Provide the [X, Y] coordinate of the cell's center where the given text is located.  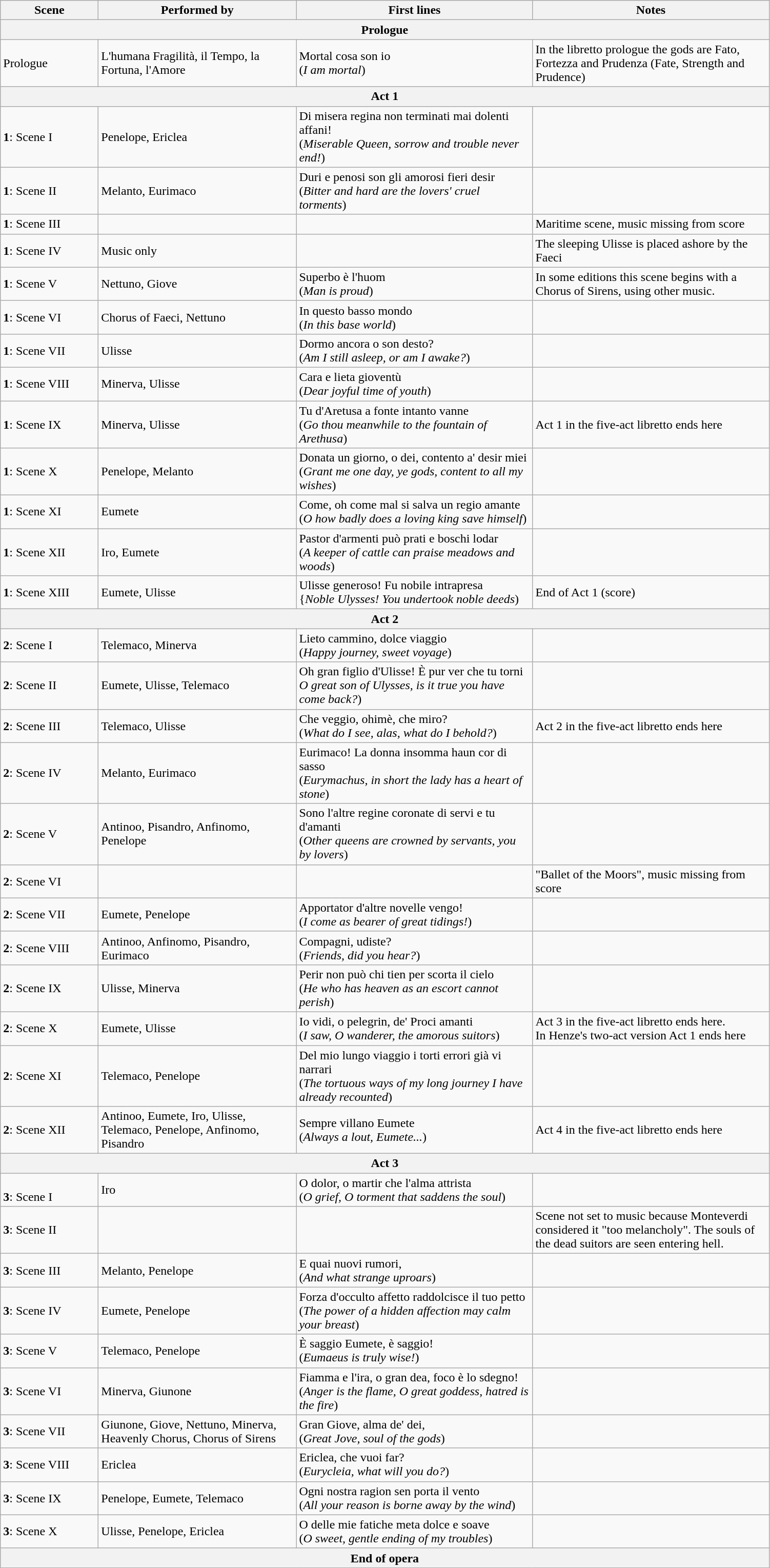
1: Scene X [49, 472]
Ericlea [197, 1464]
1: Scene VII [49, 351]
Oh gran figlio d'Ulisse! È pur ver che tu torniO great son of Ulysses, is it true you have come back?) [414, 686]
3: Scene VII [49, 1432]
Notes [651, 10]
Compagni, udiste?(Friends, did you hear?) [414, 948]
O delle mie fatiche meta dolce e soave(O sweet, gentle ending of my troubles) [414, 1531]
E quai nuovi rumori,(And what strange uproars) [414, 1271]
Chorus of Faeci, Nettuno [197, 317]
1: Scene II [49, 191]
1: Scene IV [49, 250]
Ulisse, Penelope, Ericlea [197, 1531]
Duri e penosi son gli amorosi fieri desir(Bitter and hard are the lovers' cruel torments) [414, 191]
Telemaco, Minerva [197, 645]
3: Scene II [49, 1230]
2: Scene XI [49, 1076]
Giunone, Giove, Nettuno, Minerva, Heavenly Chorus, Chorus of Sirens [197, 1432]
Sempre villano Eumete(Always a lout, Eumete...) [414, 1130]
È saggio Eumete, è saggio!(Eumaeus is truly wise!) [414, 1351]
The sleeping Ulisse is placed ashore by the Faeci [651, 250]
2: Scene XII [49, 1130]
3: Scene III [49, 1271]
Io vidi, o pelegrin, de' Proci amanti(I saw, O wanderer, the amorous suitors) [414, 1029]
O dolor, o martir che l'alma attrista(O grief, O torment that saddens the soul) [414, 1190]
1: Scene V [49, 284]
3: Scene I [49, 1190]
2: Scene II [49, 686]
Iro, Eumete [197, 552]
Minerva, Giunone [197, 1391]
Maritime scene, music missing from score [651, 224]
1: Scene XII [49, 552]
3: Scene V [49, 1351]
Iro [197, 1190]
Di misera regina non terminati mai dolenti affani!(Miserable Queen, sorrow and trouble never end!) [414, 136]
Act 3 [384, 1163]
Ogni nostra ragion sen porta il vento(All your reason is borne away by the wind) [414, 1498]
L'humana Fragilità, il Tempo, la Fortuna, l'Amore [197, 63]
2: Scene VI [49, 881]
Telemaco, Ulisse [197, 726]
Eumete [197, 512]
Ulisse generoso! Fu nobile intrapresa{Noble Ulysses! You undertook noble deeds) [414, 593]
3: Scene X [49, 1531]
Che veggio, ohimè, che miro?(What do I see, alas, what do I behold?) [414, 726]
Sono l'altre regine coronate di servi e tu d'amanti(Other queens are crowned by servants, you by lovers) [414, 834]
Ulisse [197, 351]
Performed by [197, 10]
Act 1 in the five-act libretto ends here [651, 425]
Melanto, Penelope [197, 1271]
2: Scene III [49, 726]
In some editions this scene begins with a Chorus of Sirens, using other music. [651, 284]
1: Scene VI [49, 317]
Come, oh come mal si salva un regio amante(O how badly does a loving king save himself) [414, 512]
1: Scene III [49, 224]
2: Scene X [49, 1029]
Donata un giorno, o dei, contento a' desir miei(Grant me one day, ye gods, content to all my wishes) [414, 472]
Eumete, Ulisse, Telemaco [197, 686]
Apportator d'altre novelle vengo!(I come as bearer of great tidings!) [414, 915]
Tu d'Aretusa a fonte intanto vanne(Go thou meanwhile to the fountain of Arethusa) [414, 425]
Act 3 in the five-act libretto ends here.In Henze's two-act version Act 1 ends here [651, 1029]
Gran Giove, alma de' dei,(Great Jove, soul of the gods) [414, 1432]
1: Scene XI [49, 512]
Act 2 [384, 619]
Antinoo, Anfinomo, Pisandro, Eurimaco [197, 948]
Music only [197, 250]
First lines [414, 10]
Antinoo, Pisandro, Anfinomo, Penelope [197, 834]
Nettuno, Giove [197, 284]
Scene [49, 10]
2: Scene IV [49, 773]
2: Scene I [49, 645]
In the libretto prologue the gods are Fato, Fortezza and Prudenza (Fate, Strength and Prudence) [651, 63]
Lieto cammino, dolce viaggio(Happy journey, sweet voyage) [414, 645]
End of Act 1 (score) [651, 593]
3: Scene IV [49, 1311]
In questo basso mondo(In this base world) [414, 317]
1: Scene VIII [49, 384]
3: Scene VIII [49, 1464]
2: Scene IX [49, 988]
Eurimaco! La donna insomma haun cor di sasso(Eurymachus, in short the lady has a heart of stone) [414, 773]
1: Scene IX [49, 425]
3: Scene IX [49, 1498]
Act 4 in the five-act libretto ends here [651, 1130]
"Ballet of the Moors", music missing from score [651, 881]
Fiamma e l'ira, o gran dea, foco è lo sdegno!(Anger is the flame, O great goddess, hatred is the fire) [414, 1391]
End of opera [384, 1558]
1: Scene I [49, 136]
Penelope, Ericlea [197, 136]
Forza d'occulto affetto raddolcisce il tuo petto(The power of a hidden affection may calm your breast) [414, 1311]
Mortal cosa son io(I am mortal) [414, 63]
Penelope, Eumete, Telemaco [197, 1498]
Act 2 in the five-act libretto ends here [651, 726]
Del mio lungo viaggio i torti errori già vi narrari(The tortuous ways of my long journey I have already recounted) [414, 1076]
Dormo ancora o son desto?(Am I still asleep, or am I awake?) [414, 351]
1: Scene XIII [49, 593]
Cara e lieta gioventù(Dear joyful time of youth) [414, 384]
Ericlea, che vuoi far?(Eurycleia, what will you do?) [414, 1464]
Scene not set to music because Monteverdi considered it "too melancholy". The souls of the dead suitors are seen entering hell. [651, 1230]
Antinoo, Eumete, Iro, Ulisse, Telemaco, Penelope, Anfinomo, Pisandro [197, 1130]
Ulisse, Minerva [197, 988]
3: Scene VI [49, 1391]
2: Scene V [49, 834]
Perir non può chi tien per scorta il cielo(He who has heaven as an escort cannot perish) [414, 988]
2: Scene VIII [49, 948]
Pastor d'armenti può prati e boschi lodar(A keeper of cattle can praise meadows and woods) [414, 552]
Penelope, Melanto [197, 472]
Act 1 [384, 96]
2: Scene VII [49, 915]
Superbo è l'huom (Man is proud) [414, 284]
